Return the (x, y) coordinate for the center point of the cell that contains the specified text.  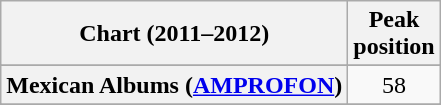
Mexican Albums (AMPROFON) (174, 85)
Chart (2011–2012) (174, 34)
Peakposition (394, 34)
58 (394, 85)
